From the cell containing the given text, extract its center point as [x, y] coordinate. 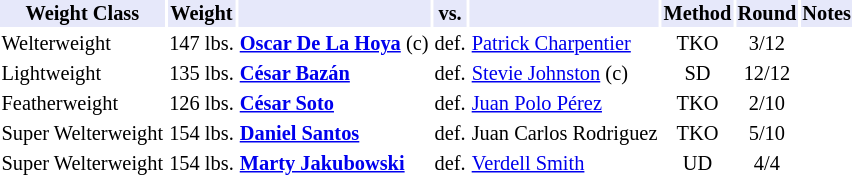
Juan Polo Pérez [564, 104]
Juan Carlos Rodriguez [564, 134]
vs. [450, 14]
Patrick Charpentier [564, 44]
Weight Class [82, 14]
Daniel Santos [334, 134]
SD [698, 74]
12/12 [767, 74]
Oscar De La Hoya (c) [334, 44]
3/12 [767, 44]
César Bazán [334, 74]
147 lbs. [202, 44]
126 lbs. [202, 104]
César Soto [334, 104]
135 lbs. [202, 74]
5/10 [767, 134]
Featherweight [82, 104]
Method [698, 14]
154 lbs. [202, 134]
Lightweight [82, 74]
Weight [202, 14]
Round [767, 14]
Super Welterweight [82, 134]
Welterweight [82, 44]
2/10 [767, 104]
Stevie Johnston (c) [564, 74]
